Return (x, y) of the center of cell containing provided text 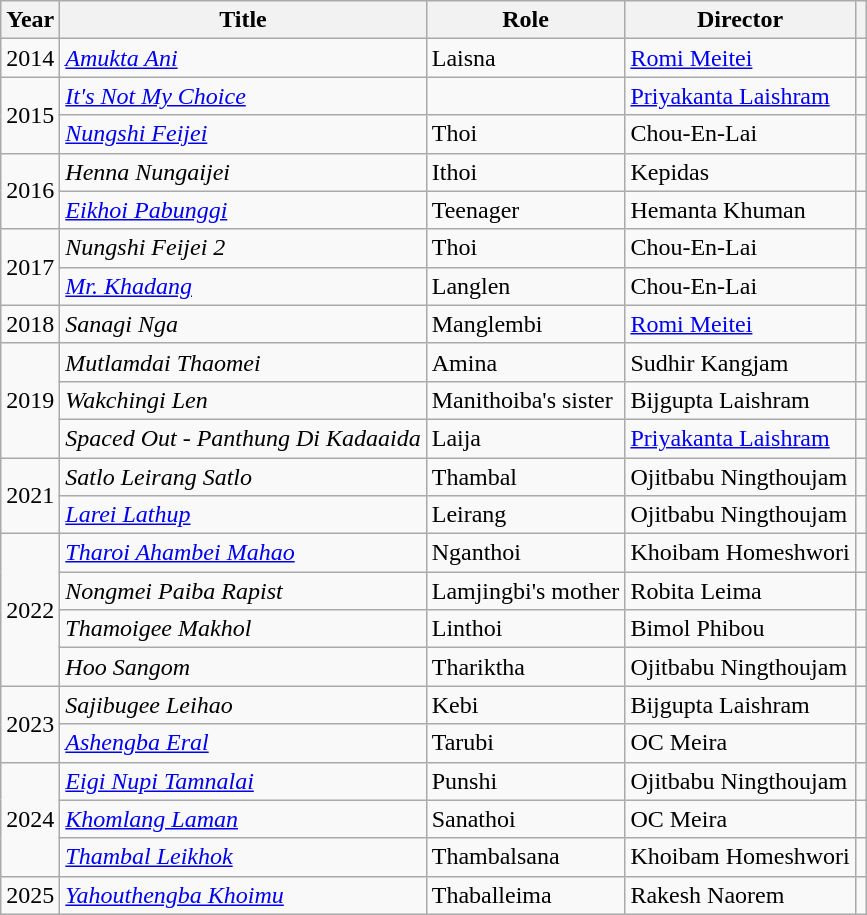
2022 (30, 610)
Leirang (526, 515)
Manithoiba's sister (526, 400)
Hemanta Khuman (740, 210)
Director (740, 20)
Sajibugee Leihao (243, 705)
Ashengba Eral (243, 743)
Khomlang Laman (243, 819)
Lamjingbi's mother (526, 591)
It's Not My Choice (243, 96)
2016 (30, 191)
Thambalsana (526, 857)
Sudhir Kangjam (740, 362)
2024 (30, 819)
Eigi Nupi Tamnalai (243, 781)
2021 (30, 496)
Bimol Phibou (740, 629)
Nungshi Feijei (243, 134)
Satlo Leirang Satlo (243, 477)
Nongmei Paiba Rapist (243, 591)
Henna Nungaijei (243, 172)
Nganthoi (526, 553)
Nungshi Feijei 2 (243, 248)
Linthoi (526, 629)
Kebi (526, 705)
Thambal (526, 477)
Thaballeima (526, 895)
Thariktha (526, 667)
Yahouthengba Khoimu (243, 895)
Laija (526, 438)
Mutlamdai Thaomei (243, 362)
2014 (30, 58)
2025 (30, 895)
Amukta Ani (243, 58)
Kepidas (740, 172)
Hoo Sangom (243, 667)
Title (243, 20)
Eikhoi Pabunggi (243, 210)
Robita Leima (740, 591)
Laisna (526, 58)
Larei Lathup (243, 515)
Punshi (526, 781)
2019 (30, 400)
Ithoi (526, 172)
Sanagi Nga (243, 324)
Rakesh Naorem (740, 895)
Langlen (526, 286)
Thambal Leikhok (243, 857)
Spaced Out - Panthung Di Kadaaida (243, 438)
Thamoigee Makhol (243, 629)
2015 (30, 115)
2018 (30, 324)
Sanathoi (526, 819)
Wakchingi Len (243, 400)
Mr. Khadang (243, 286)
Manglembi (526, 324)
Tarubi (526, 743)
Amina (526, 362)
Role (526, 20)
Year (30, 20)
Tharoi Ahambei Mahao (243, 553)
Teenager (526, 210)
2023 (30, 724)
2017 (30, 267)
